Search for the cell housing the specified text and yield its [X, Y] center coordinate. 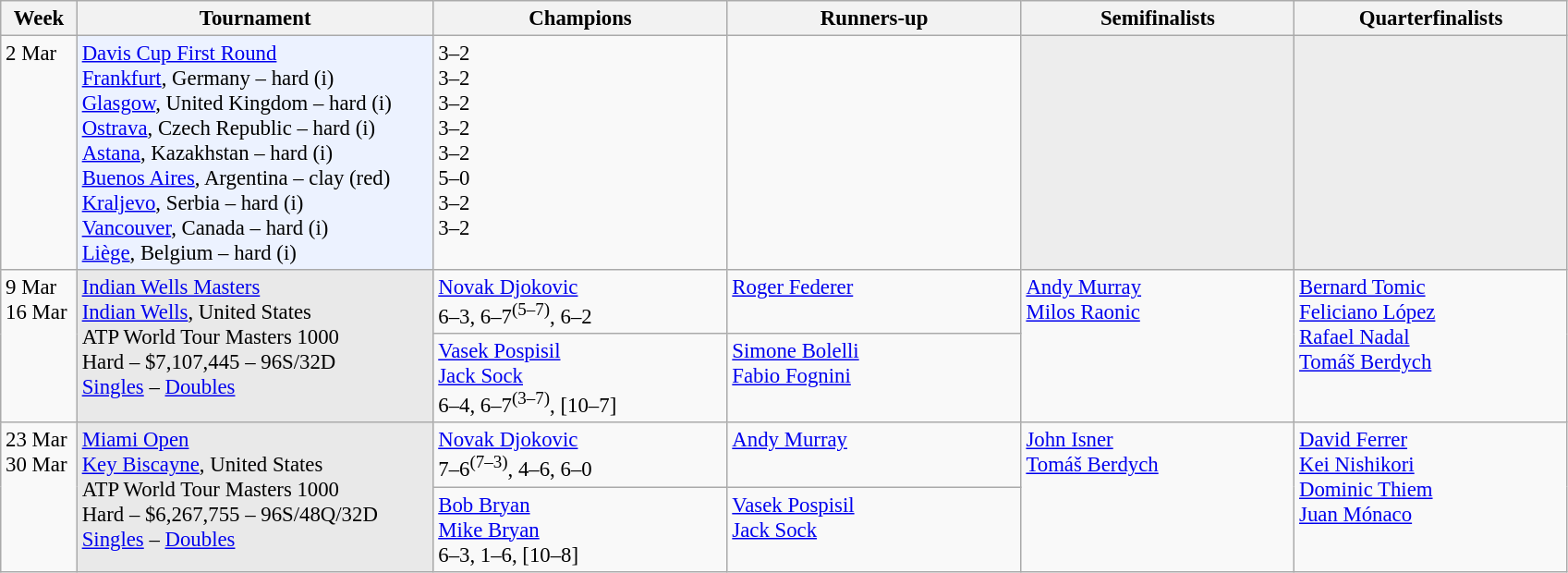
David Ferrer Kei Nishikori Dominic Thiem Juan Mónaco [1431, 497]
Roger Federer [874, 301]
John Isner Tomáš Berdych [1158, 497]
Novak Djokovic7–6(7–3), 4–6, 6–0 [580, 455]
Champions [580, 18]
23 Mar30 Mar [39, 497]
Tournament [255, 18]
Miami Open Key Biscayne, United StatesATP World Tour Masters 1000Hard – $6,267,755 – 96S/48Q/32DSingles – Doubles [255, 497]
Bernard Tomic Feliciano López Rafael Nadal Tomáš Berdych [1431, 346]
Bob Bryan Mike Bryan6–3, 1–6, [10–8] [580, 530]
2 Mar [39, 153]
Andy Murray Milos Raonic [1158, 346]
Vasek Pospisil Jack Sock 6–4, 6–7(3–7), [10–7] [580, 378]
Week [39, 18]
Novak Djokovic6–3, 6–7(5–7), 6–2 [580, 301]
Simone Bolelli Fabio Fognini [874, 378]
3–2 3–2 3–2 3–2 3–2 5–0 3–2 3–2 [580, 153]
Vasek Pospisil Jack Sock [874, 530]
Semifinalists [1158, 18]
Andy Murray [874, 455]
Quarterfinalists [1431, 18]
Runners-up [874, 18]
Indian Wells Masters Indian Wells, United StatesATP World Tour Masters 1000Hard – $7,107,445 – 96S/32DSingles – Doubles [255, 346]
9 Mar16 Mar [39, 346]
